From the cell containing the given text, extract its center point as [x, y] coordinate. 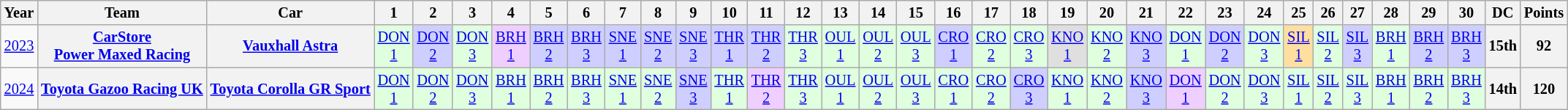
92 [1544, 46]
25 [1298, 12]
15th [1503, 46]
11 [766, 12]
14 [878, 12]
3 [472, 12]
1 [394, 12]
10 [729, 12]
30 [1466, 12]
2023 [19, 46]
8 [658, 12]
22 [1186, 12]
Year [19, 12]
CarStorePower Maxed Racing [122, 46]
17 [991, 12]
27 [1357, 12]
Car [291, 12]
21 [1146, 12]
Toyota Gazoo Racing UK [122, 89]
13 [841, 12]
7 [623, 12]
5 [549, 12]
24 [1264, 12]
28 [1391, 12]
9 [693, 12]
2 [433, 12]
26 [1328, 12]
2024 [19, 89]
120 [1544, 89]
20 [1107, 12]
Vauxhall Astra [291, 46]
15 [916, 12]
23 [1225, 12]
29 [1429, 12]
16 [953, 12]
12 [803, 12]
18 [1029, 12]
Toyota Corolla GR Sport [291, 89]
4 [511, 12]
Team [122, 12]
Points [1544, 12]
19 [1067, 12]
14th [1503, 89]
DC [1503, 12]
6 [586, 12]
